Search for the cell housing the specified text and yield its [x, y] center coordinate. 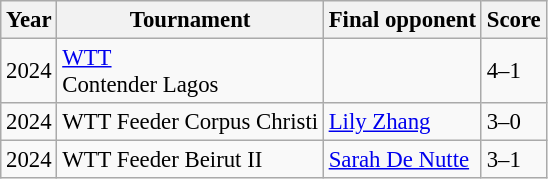
WTTContender Lagos [190, 72]
Sarah De Nutte [402, 160]
4–1 [514, 72]
Tournament [190, 20]
WTT Feeder Corpus Christi [190, 122]
3–1 [514, 160]
Final opponent [402, 20]
Lily Zhang [402, 122]
3–0 [514, 122]
Score [514, 20]
Year [29, 20]
WTT Feeder Beirut II [190, 160]
